Scan for the cell matching the given text and deliver its [X, Y] coordinate at center. 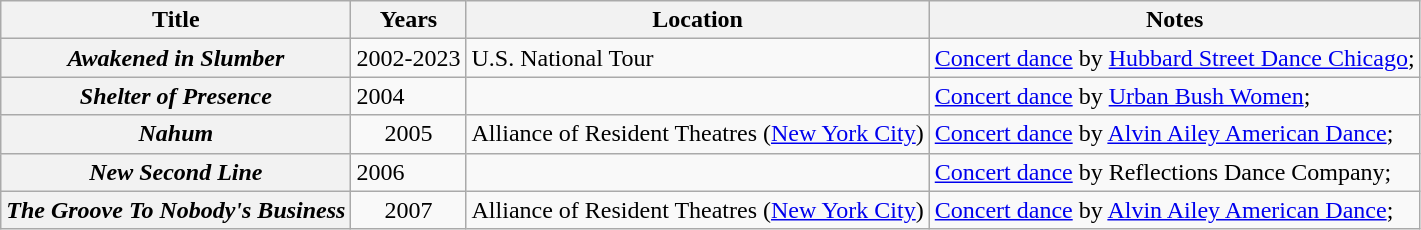
Nahum [176, 134]
Concert dance by Reflections Dance Company; [1174, 172]
2006 [408, 172]
2002-2023 [408, 58]
2004 [408, 96]
2007 [408, 210]
U.S. National Tour [698, 58]
Shelter of Presence [176, 96]
Notes [1174, 20]
Title [176, 20]
Awakened in Slumber [176, 58]
Concert dance by Urban Bush Women; [1174, 96]
2005 [408, 134]
Years [408, 20]
New Second Line [176, 172]
Location [698, 20]
The Groove To Nobody's Business [176, 210]
Concert dance by Hubbard Street Dance Chicago; [1174, 58]
